Locate the cell with the specified text and output its [x, y] center coordinate. 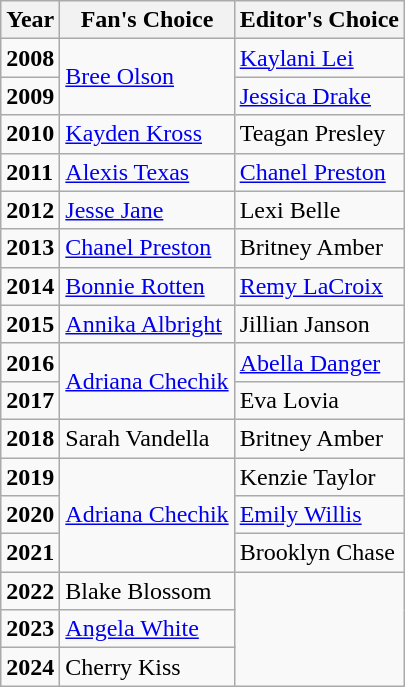
Bree Olson [147, 77]
Year [30, 20]
Emily Willis [319, 515]
2011 [30, 172]
Abella Danger [319, 362]
Annika Albright [147, 324]
2015 [30, 324]
2012 [30, 210]
2010 [30, 134]
Kayden Kross [147, 134]
2018 [30, 438]
2014 [30, 286]
Jillian Janson [319, 324]
Editor's Choice [319, 20]
2024 [30, 667]
2020 [30, 515]
Fan's Choice [147, 20]
2013 [30, 248]
2019 [30, 477]
2008 [30, 58]
Sarah Vandella [147, 438]
2022 [30, 591]
Eva Lovia [319, 400]
2009 [30, 96]
Kenzie Taylor [319, 477]
Alexis Texas [147, 172]
Bonnie Rotten [147, 286]
Jesse Jane [147, 210]
2016 [30, 362]
2023 [30, 629]
Blake Blossom [147, 591]
Teagan Presley [319, 134]
2017 [30, 400]
Jessica Drake [319, 96]
Remy LaCroix [319, 286]
Cherry Kiss [147, 667]
Lexi Belle [319, 210]
Angela White [147, 629]
2021 [30, 553]
Kaylani Lei [319, 58]
Brooklyn Chase [319, 553]
